From the cell containing the given text, extract its center point as [x, y] coordinate. 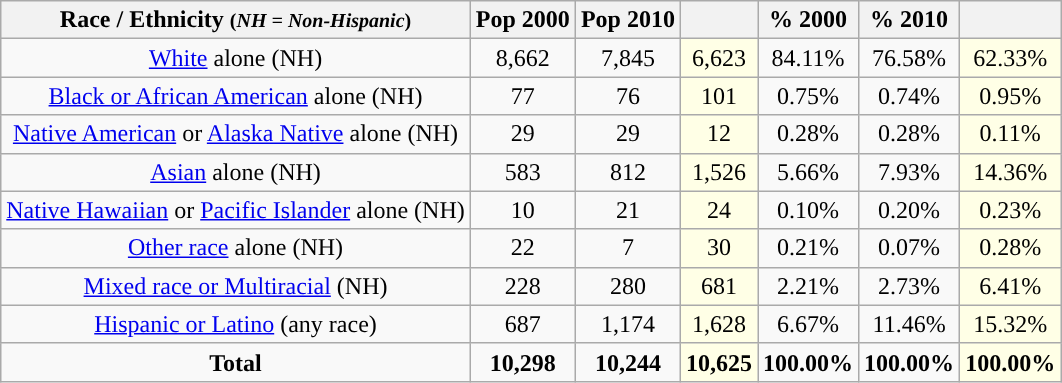
7,845 [628, 58]
76.58% [910, 58]
Pop 2010 [628, 20]
5.66% [808, 172]
1,526 [718, 172]
280 [628, 286]
101 [718, 96]
62.33% [1010, 58]
Race / Ethnicity (NH = Non-Hispanic) [236, 20]
7 [628, 248]
0.11% [1010, 134]
687 [522, 324]
Native Hawaiian or Pacific Islander alone (NH) [236, 210]
0.74% [910, 96]
812 [628, 172]
10,244 [628, 362]
10,298 [522, 362]
24 [718, 210]
21 [628, 210]
0.21% [808, 248]
Asian alone (NH) [236, 172]
10 [522, 210]
2.73% [910, 286]
1,628 [718, 324]
Mixed race or Multiracial (NH) [236, 286]
681 [718, 286]
7.93% [910, 172]
Native American or Alaska Native alone (NH) [236, 134]
76 [628, 96]
0.95% [1010, 96]
30 [718, 248]
77 [522, 96]
84.11% [808, 58]
10,625 [718, 362]
583 [522, 172]
0.20% [910, 210]
15.32% [1010, 324]
Other race alone (NH) [236, 248]
8,662 [522, 58]
14.36% [1010, 172]
22 [522, 248]
Black or African American alone (NH) [236, 96]
White alone (NH) [236, 58]
Hispanic or Latino (any race) [236, 324]
0.23% [1010, 210]
1,174 [628, 324]
2.21% [808, 286]
0.75% [808, 96]
11.46% [910, 324]
6.41% [1010, 286]
228 [522, 286]
6,623 [718, 58]
0.10% [808, 210]
% 2010 [910, 20]
12 [718, 134]
6.67% [808, 324]
Total [236, 362]
Pop 2000 [522, 20]
0.07% [910, 248]
% 2000 [808, 20]
